Identify which cell holds the provided text, then report its [x, y] central coordinate. 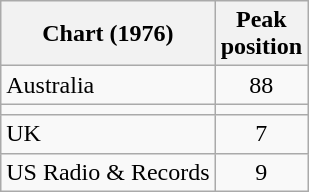
Chart (1976) [108, 34]
Peakposition [261, 34]
US Radio & Records [108, 172]
88 [261, 85]
7 [261, 134]
9 [261, 172]
UK [108, 134]
Australia [108, 85]
